Determine the [X, Y] coordinate at the center of the cell enclosing the given text.  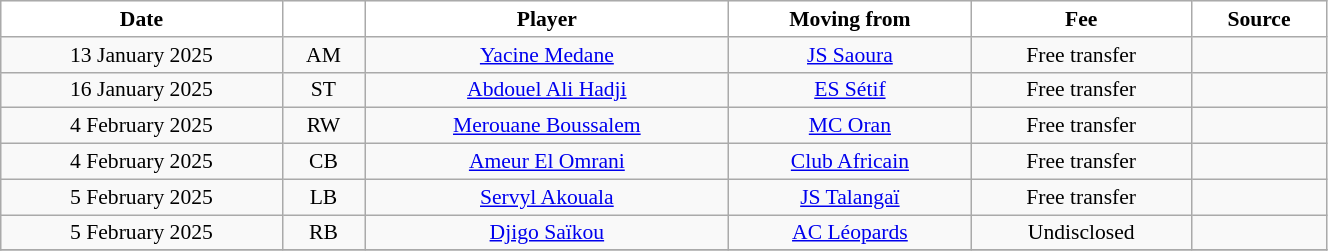
AM [324, 55]
Club Africain [850, 162]
Djigo Saïkou [547, 233]
Fee [1082, 19]
RW [324, 126]
Undisclosed [1082, 233]
RB [324, 233]
Yacine Medane [547, 55]
Ameur El Omrani [547, 162]
Servyl Akouala [547, 197]
ES Sétif [850, 90]
Player [547, 19]
JS Talangaï [850, 197]
MC Oran [850, 126]
Moving from [850, 19]
CB [324, 162]
Abdouel Ali Hadji [547, 90]
13 January 2025 [142, 55]
Merouane Boussalem [547, 126]
16 January 2025 [142, 90]
Source [1258, 19]
ST [324, 90]
AC Léopards [850, 233]
Date [142, 19]
JS Saoura [850, 55]
LB [324, 197]
